Find where the given text appears and provide that cell's center as (x, y) coordinate. 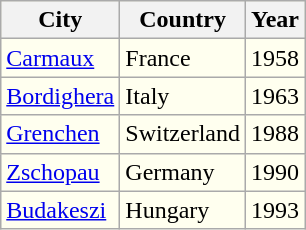
1990 (274, 172)
Bordighera (60, 96)
France (183, 58)
1993 (274, 210)
Zschopau (60, 172)
Italy (183, 96)
Budakeszi (60, 210)
Germany (183, 172)
Grenchen (60, 134)
Hungary (183, 210)
Year (274, 20)
1958 (274, 58)
1963 (274, 96)
City (60, 20)
Carmaux (60, 58)
Country (183, 20)
1988 (274, 134)
Switzerland (183, 134)
